Find where the given text appears and provide that cell's center as (x, y) coordinate. 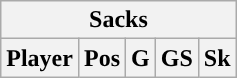
Pos (102, 58)
Sk (217, 58)
Player (40, 58)
G (141, 58)
GS (176, 58)
Sacks (118, 20)
